Output the (X, Y) coordinate of the center of the cell containing the given text.  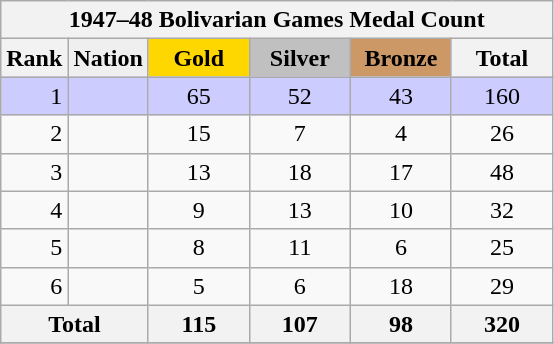
32 (502, 210)
8 (198, 248)
11 (300, 248)
25 (502, 248)
98 (400, 324)
Nation (108, 58)
Silver (300, 58)
Gold (198, 58)
26 (502, 134)
1947–48 Bolivarian Games Medal Count (277, 20)
48 (502, 172)
17 (400, 172)
3 (34, 172)
1 (34, 96)
15 (198, 134)
115 (198, 324)
2 (34, 134)
9 (198, 210)
320 (502, 324)
107 (300, 324)
Rank (34, 58)
160 (502, 96)
7 (300, 134)
65 (198, 96)
29 (502, 286)
10 (400, 210)
Bronze (400, 58)
52 (300, 96)
43 (400, 96)
